Identify which cell holds the provided text, then report its [X, Y] central coordinate. 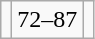
72–87 [48, 20]
